Identify which cell holds the provided text, then report its [X, Y] central coordinate. 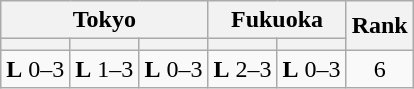
Tokyo [104, 20]
L 1–3 [104, 69]
L 2–3 [242, 69]
6 [380, 69]
Fukuoka [277, 20]
Rank [380, 26]
